Provide the (x, y) coordinate of the cell's center where the given text is located.  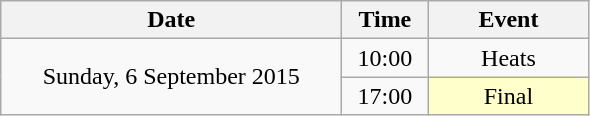
Heats (508, 58)
Date (172, 20)
Time (385, 20)
Final (508, 96)
Sunday, 6 September 2015 (172, 77)
17:00 (385, 96)
10:00 (385, 58)
Event (508, 20)
